For the text-containing cell, return its midpoint in (X, Y) coordinate format. 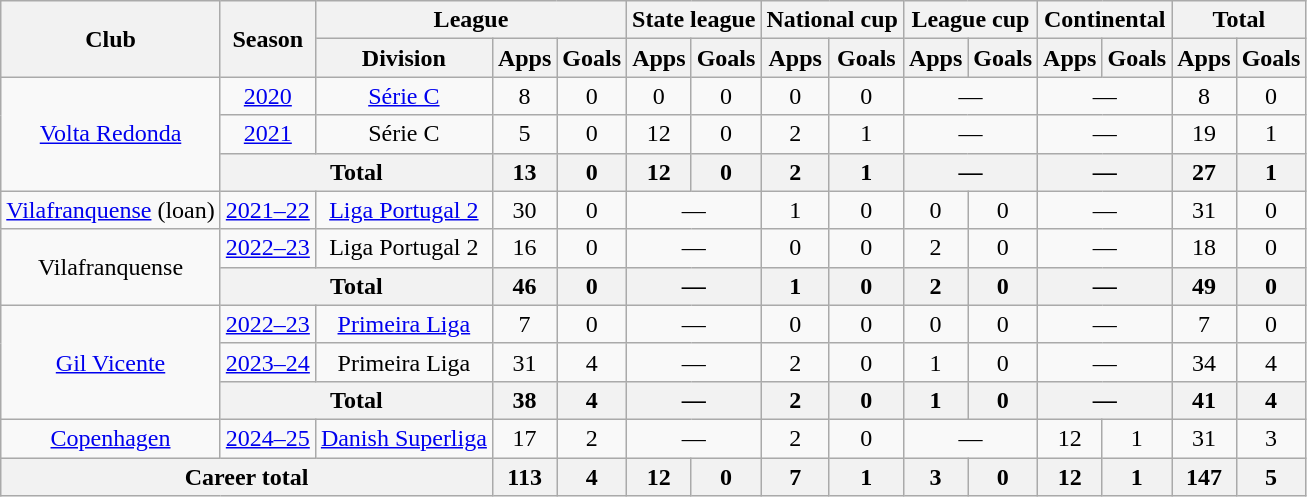
2021–22 (268, 210)
16 (524, 248)
League cup (970, 20)
38 (524, 400)
2023–24 (268, 362)
113 (524, 477)
13 (524, 172)
18 (1204, 248)
41 (1204, 400)
19 (1204, 134)
2020 (268, 96)
Club (111, 39)
Continental (1105, 20)
Season (268, 39)
30 (524, 210)
2021 (268, 134)
49 (1204, 286)
National cup (832, 20)
27 (1204, 172)
Gil Vicente (111, 362)
Vilafranquense (111, 267)
Danish Superliga (404, 438)
46 (524, 286)
Vilafranquense (loan) (111, 210)
State league (694, 20)
Career total (247, 477)
147 (1204, 477)
League (470, 20)
Volta Redonda (111, 134)
34 (1204, 362)
17 (524, 438)
Division (404, 58)
Copenhagen (111, 438)
2024–25 (268, 438)
